Scan for the cell matching the given text and deliver its (X, Y) coordinate at center. 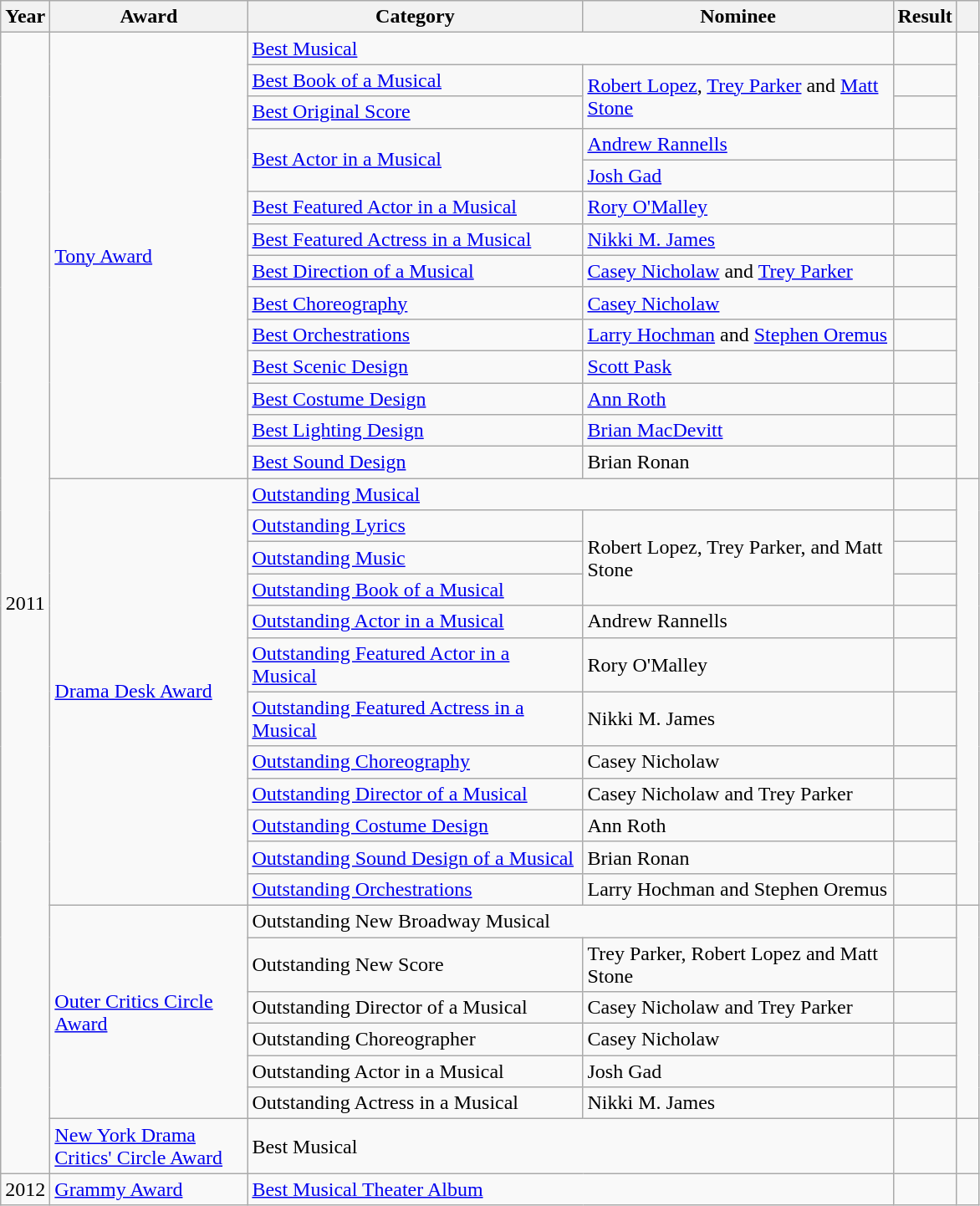
Outstanding New Broadway Musical (570, 921)
Best Featured Actress in a Musical (415, 239)
Scott Pask (738, 366)
Outstanding Sound Design of a Musical (415, 857)
Tony Award (149, 256)
Best Lighting Design (415, 431)
Outstanding Lyrics (415, 526)
Best Choreography (415, 303)
New York Drama Critics' Circle Award (149, 1146)
Outstanding Orchestrations (415, 889)
Best Original Score (415, 112)
Best Orchestrations (415, 335)
Nominee (738, 17)
2012 (25, 1189)
Year (25, 17)
Robert Lopez, Trey Parker, and Matt Stone (738, 558)
Best Musical Theater Album (570, 1189)
Outstanding New Score (415, 963)
Best Actor in a Musical (415, 160)
Grammy Award (149, 1189)
Best Sound Design (415, 462)
Trey Parker, Robert Lopez and Matt Stone (738, 963)
Best Scenic Design (415, 366)
Result (925, 17)
Robert Lopez, Trey Parker and Matt Stone (738, 96)
Outer Critics Circle Award (149, 1012)
Outstanding Book of a Musical (415, 590)
Outstanding Musical (570, 494)
Best Direction of a Musical (415, 271)
Best Featured Actor in a Musical (415, 207)
Outstanding Choreography (415, 762)
Category (415, 17)
2011 (25, 603)
Brian MacDevitt (738, 431)
Award (149, 17)
Drama Desk Award (149, 692)
Best Book of a Musical (415, 80)
Outstanding Choreographer (415, 1040)
Best Costume Design (415, 399)
Outstanding Costume Design (415, 825)
Outstanding Featured Actor in a Musical (415, 664)
Outstanding Actress in a Musical (415, 1103)
Outstanding Music (415, 558)
Outstanding Featured Actress in a Musical (415, 719)
